Detect which cell encompasses the target text, then output its (X, Y) center coordinate. 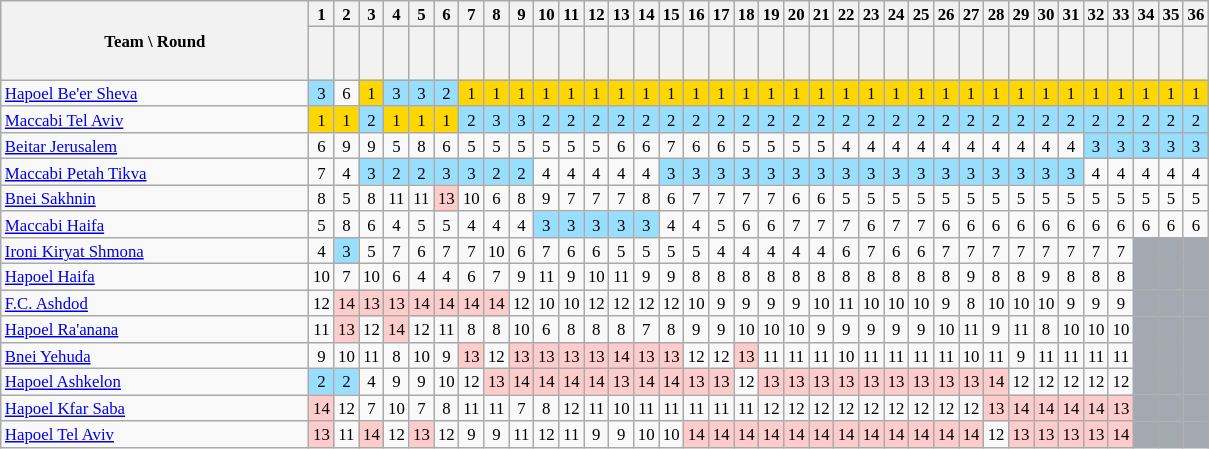
Beitar Jerusalem (155, 146)
15 (672, 14)
26 (946, 14)
Hapoel Ra'anana (155, 329)
34 (1146, 14)
32 (1096, 14)
Bnei Yehuda (155, 355)
Hapoel Tel Aviv (155, 434)
Hapoel Kfar Saba (155, 408)
Hapoel Ashkelon (155, 382)
19 (772, 14)
29 (1022, 14)
20 (796, 14)
33 (1120, 14)
21 (822, 14)
31 (1070, 14)
Bnei Sakhnin (155, 198)
Ironi Kiryat Shmona (155, 251)
23 (872, 14)
Hapoel Be'er Sheva (155, 93)
30 (1046, 14)
F.C. Ashdod (155, 303)
Maccabi Haifa (155, 224)
35 (1170, 14)
24 (896, 14)
25 (922, 14)
28 (996, 14)
Maccabi Tel Aviv (155, 120)
Maccabi Petah Tikva (155, 172)
36 (1196, 14)
22 (846, 14)
17 (722, 14)
27 (972, 14)
16 (696, 14)
Hapoel Haifa (155, 277)
Team \ Round (155, 40)
18 (746, 14)
